From the cell containing the given text, extract its center point as [X, Y] coordinate. 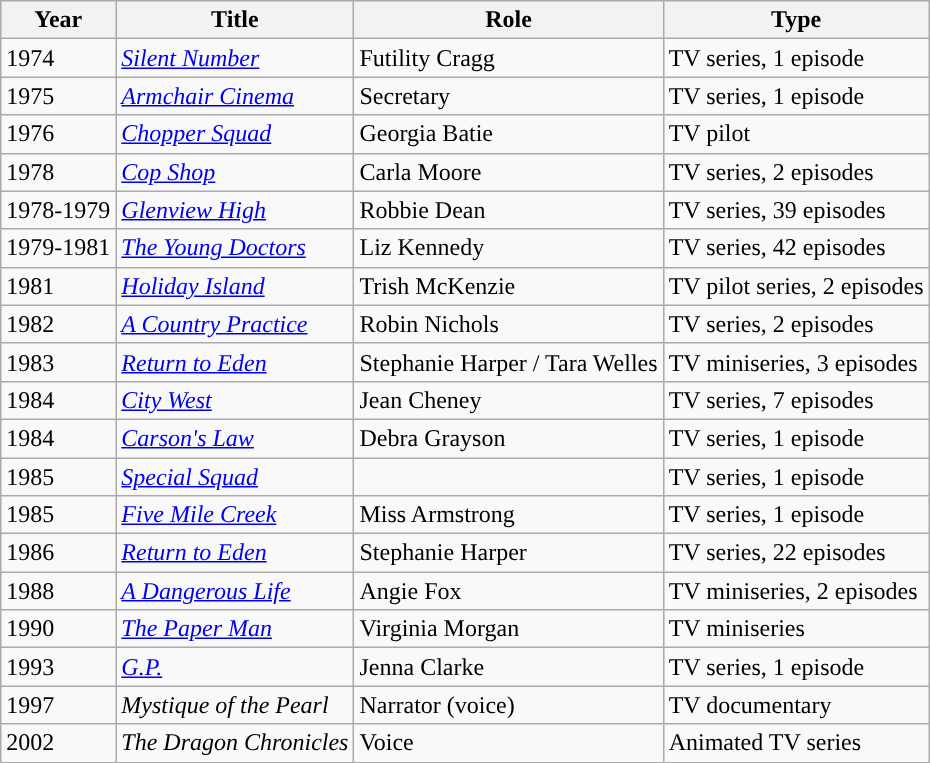
Silent Number [235, 58]
1975 [58, 96]
1974 [58, 58]
1978-1979 [58, 210]
TV miniseries, 2 episodes [796, 591]
The Dragon Chronicles [235, 743]
Carson's Law [235, 438]
Virginia Morgan [508, 629]
Mystique of the Pearl [235, 705]
Narrator (voice) [508, 705]
1990 [58, 629]
Title [235, 20]
TV pilot [796, 134]
1981 [58, 286]
2002 [58, 743]
Jenna Clarke [508, 667]
Carla Moore [508, 172]
Miss Armstrong [508, 515]
1983 [58, 362]
Special Squad [235, 477]
Trish McKenzie [508, 286]
1979-1981 [58, 248]
Glenview High [235, 210]
Debra Grayson [508, 438]
Voice [508, 743]
Holiday Island [235, 286]
1986 [58, 553]
Liz Kennedy [508, 248]
Futility Cragg [508, 58]
A Country Practice [235, 324]
Animated TV series [796, 743]
1993 [58, 667]
1997 [58, 705]
G.P. [235, 667]
TV miniseries, 3 episodes [796, 362]
City West [235, 400]
The Paper Man [235, 629]
Georgia Batie [508, 134]
Angie Fox [508, 591]
1978 [58, 172]
Year [58, 20]
Secretary [508, 96]
TV series, 42 episodes [796, 248]
Stephanie Harper / Tara Welles [508, 362]
TV documentary [796, 705]
TV series, 22 episodes [796, 553]
Robbie Dean [508, 210]
1982 [58, 324]
Jean Cheney [508, 400]
Armchair Cinema [235, 96]
Role [508, 20]
TV series, 39 episodes [796, 210]
TV miniseries [796, 629]
A Dangerous Life [235, 591]
Five Mile Creek [235, 515]
Stephanie Harper [508, 553]
Robin Nichols [508, 324]
Chopper Squad [235, 134]
Type [796, 20]
The Young Doctors [235, 248]
1976 [58, 134]
1988 [58, 591]
Cop Shop [235, 172]
TV series, 7 episodes [796, 400]
TV pilot series, 2 episodes [796, 286]
